Return [x, y] of the center of cell containing provided text 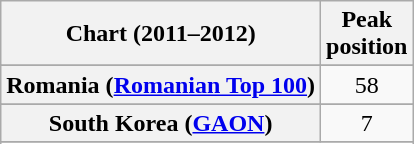
Peakposition [367, 34]
58 [367, 85]
Chart (2011–2012) [161, 34]
7 [367, 123]
South Korea (GAON) [161, 123]
Romania (Romanian Top 100) [161, 85]
